Identify which cell holds the provided text, then report its (X, Y) central coordinate. 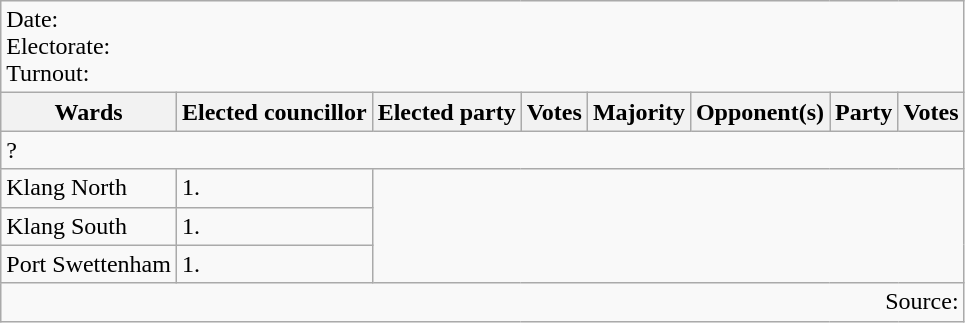
Majority (638, 112)
Source: (482, 302)
Klang South (89, 226)
Opponent(s) (760, 112)
Wards (89, 112)
Date: Electorate: Turnout: (482, 47)
Klang North (89, 188)
Party (864, 112)
Port Swettenham (89, 264)
Elected councillor (274, 112)
? (482, 150)
Elected party (446, 112)
